Determine the (x, y) coordinate at the center of the cell enclosing the given text.  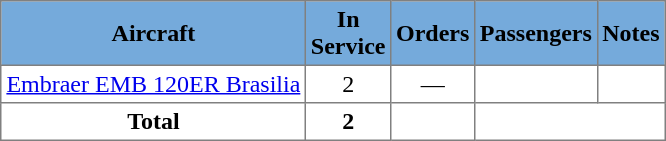
Total (153, 122)
Embraer EMB 120ER Brasilia (153, 84)
Orders (433, 33)
Notes (631, 33)
Aircraft (153, 33)
Passengers (536, 33)
InService (348, 33)
— (433, 84)
